Return [x, y] of the center of cell containing provided text 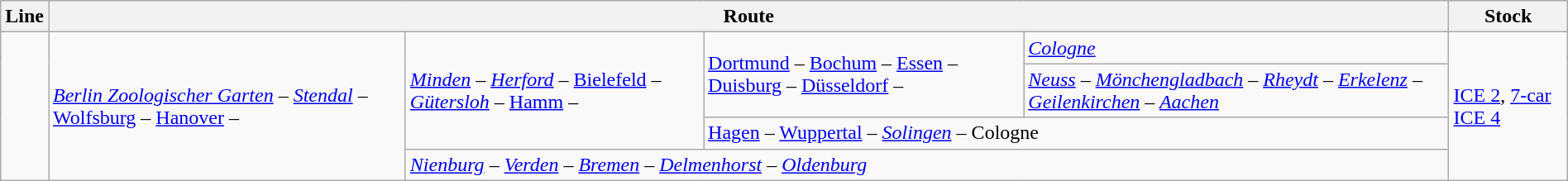
ICE 2, 7-car ICE 4 [1508, 106]
Nienburg – Verden – Bremen – Delmenhorst – Oldenburg [927, 164]
Cologne [1236, 48]
Hagen – Wuppertal – Solingen – Cologne [1077, 133]
Dortmund – Bochum – Essen – Duisburg – Düsseldorf – [863, 74]
Route [748, 17]
Minden – Herford – Bielefeld – Gütersloh – Hamm – [554, 91]
Neuss – Mönchengladbach – Rheydt – Erkelenz – Geilenkirchen – Aachen [1236, 91]
Line [25, 17]
Stock [1508, 17]
Berlin Zoologischer Garten – Stendal – Wolfsburg – Hanover – [227, 106]
